Output the [x, y] coordinate of the center of the cell containing the given text.  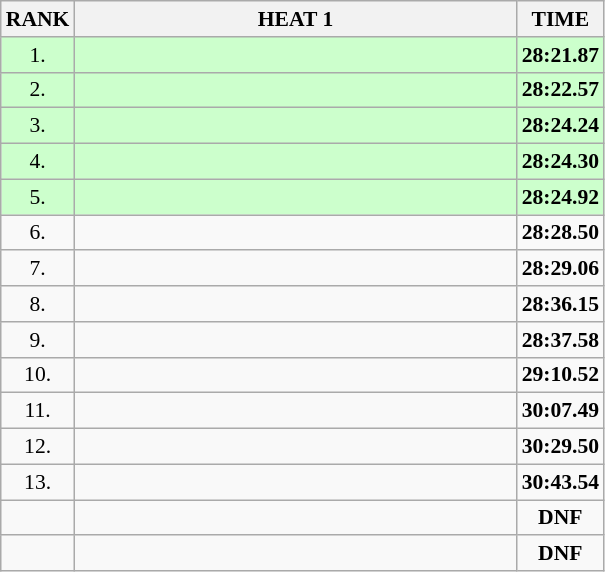
30:29.50 [560, 447]
28:29.06 [560, 269]
28:24.24 [560, 126]
9. [38, 340]
10. [38, 375]
13. [38, 482]
29:10.52 [560, 375]
28:28.50 [560, 233]
28:21.87 [560, 55]
28:36.15 [560, 304]
2. [38, 90]
5. [38, 197]
28:37.58 [560, 340]
11. [38, 411]
3. [38, 126]
HEAT 1 [295, 19]
8. [38, 304]
TIME [560, 19]
12. [38, 447]
30:43.54 [560, 482]
7. [38, 269]
28:22.57 [560, 90]
RANK [38, 19]
1. [38, 55]
4. [38, 162]
28:24.30 [560, 162]
6. [38, 233]
28:24.92 [560, 197]
30:07.49 [560, 411]
